Search for the cell housing the specified text and yield its (x, y) center coordinate. 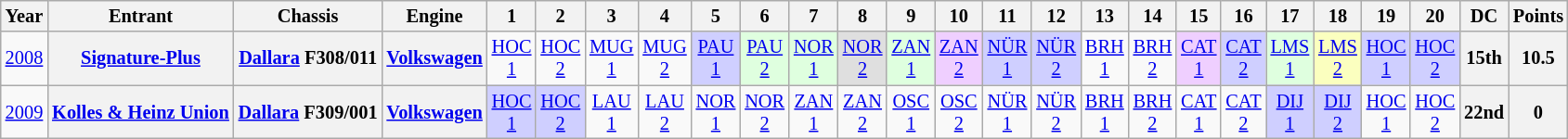
3 (611, 16)
7 (813, 16)
16 (1243, 16)
PAU2 (765, 58)
11 (1008, 16)
22nd (1484, 112)
0 (1538, 112)
Dallara F309/001 (308, 112)
13 (1105, 16)
PAU1 (717, 58)
2008 (24, 58)
Engine (434, 16)
DIJ1 (1290, 112)
Signature-Plus (141, 58)
LMS1 (1290, 58)
8 (863, 16)
1 (512, 16)
20 (1435, 16)
Entrant (141, 16)
MUG1 (611, 58)
MUG2 (665, 58)
OSC2 (959, 112)
LAU2 (665, 112)
18 (1338, 16)
2 (561, 16)
4 (665, 16)
LAU1 (611, 112)
Chassis (308, 16)
DIJ2 (1338, 112)
Year (24, 16)
OSC1 (911, 112)
Dallara F308/011 (308, 58)
Kolles & Heinz Union (141, 112)
10 (959, 16)
12 (1056, 16)
Points (1538, 16)
6 (765, 16)
5 (717, 16)
2009 (24, 112)
17 (1290, 16)
15 (1199, 16)
DC (1484, 16)
19 (1387, 16)
10.5 (1538, 58)
14 (1153, 16)
15th (1484, 58)
9 (911, 16)
LMS2 (1338, 58)
